Locate the cell with the specified text and output its [X, Y] center coordinate. 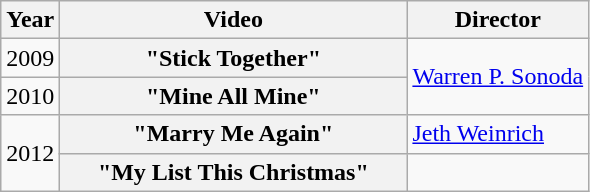
"Marry Me Again" [234, 134]
Warren P. Sonoda [498, 77]
Jeth Weinrich [498, 134]
"Mine All Mine" [234, 96]
2009 [30, 58]
2012 [30, 153]
"My List This Christmas" [234, 172]
Video [234, 20]
2010 [30, 96]
"Stick Together" [234, 58]
Year [30, 20]
Director [498, 20]
